Pinpoint the cell where the given text exists, returning its [X, Y] midpoint coordinate. 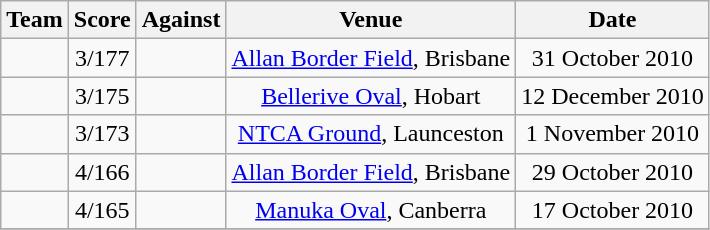
1 November 2010 [613, 134]
Date [613, 20]
3/175 [102, 96]
4/166 [102, 172]
3/173 [102, 134]
12 December 2010 [613, 96]
Manuka Oval, Canberra [371, 210]
Bellerive Oval, Hobart [371, 96]
17 October 2010 [613, 210]
NTCA Ground, Launceston [371, 134]
3/177 [102, 58]
Venue [371, 20]
4/165 [102, 210]
Team [35, 20]
Against [181, 20]
31 October 2010 [613, 58]
Score [102, 20]
29 October 2010 [613, 172]
